Output the (X, Y) coordinate of the center of the cell containing the given text.  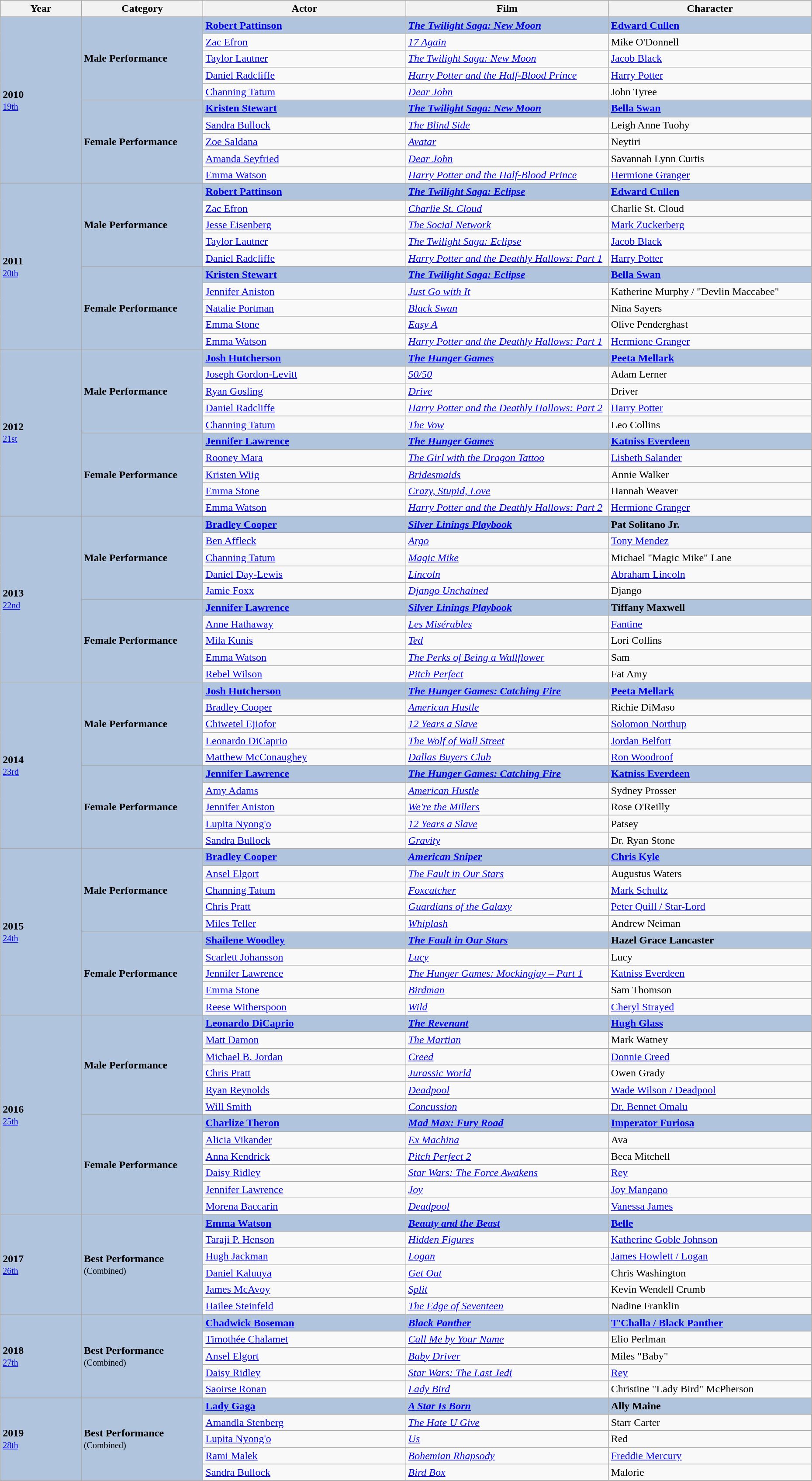
The Hate U Give (507, 1422)
Saoirse Ronan (304, 1389)
Rose O'Reilly (710, 807)
17 Again (507, 42)
Chadwick Boseman (304, 1323)
Ally Maine (710, 1406)
The Blind Side (507, 125)
Neytiri (710, 142)
Ryan Gosling (304, 391)
Beauty and the Beast (507, 1223)
Magic Mike (507, 558)
The Perks of Being a Wallflower (507, 657)
Michael B. Jordan (304, 1057)
Jamie Foxx (304, 591)
Savannah Lynn Curtis (710, 158)
Lady Bird (507, 1389)
Solomon Northup (710, 724)
Scarlett Johansson (304, 957)
Get Out (507, 1273)
Dr. Ryan Stone (710, 840)
Leigh Anne Tuohy (710, 125)
Call Me by Your Name (507, 1339)
Django Unchained (507, 591)
Ava (710, 1140)
201625th (41, 1115)
Bohemian Rhapsody (507, 1456)
Category (142, 9)
The Girl with the Dragon Tattoo (507, 458)
Hugh Glass (710, 1023)
201120th (41, 267)
Kristen Wiig (304, 474)
Lady Gaga (304, 1406)
Starr Carter (710, 1422)
Jordan Belfort (710, 741)
Rami Malek (304, 1456)
John Tyree (710, 92)
Sydney Prosser (710, 791)
Star Wars: The Last Jedi (507, 1373)
Malorie (710, 1472)
Wild (507, 1006)
Matt Damon (304, 1040)
Pitch Perfect (507, 674)
Birdman (507, 990)
Joy (507, 1190)
Anne Hathaway (304, 624)
Driver (710, 391)
Hazel Grace Lancaster (710, 940)
Reese Witherspoon (304, 1006)
Cheryl Strayed (710, 1006)
Black Swan (507, 308)
Zoe Saldana (304, 142)
Amy Adams (304, 791)
Christine "Lady Bird" McPherson (710, 1389)
Adam Lerner (710, 375)
Hailee Steinfeld (304, 1306)
Whiplash (507, 923)
Pitch Perfect 2 (507, 1156)
Anna Kendrick (304, 1156)
We're the Millers (507, 807)
Hidden Figures (507, 1239)
The Martian (507, 1040)
Film (507, 9)
Lincoln (507, 574)
Chris Washington (710, 1273)
James McAvoy (304, 1290)
Vanessa James (710, 1206)
Abraham Lincoln (710, 574)
Beca Mitchell (710, 1156)
Katherine Murphy / "Devlin Maccabee" (710, 291)
Amandla Stenberg (304, 1422)
Mark Zuckerberg (710, 225)
Peter Quill / Star-Lord (710, 907)
Morena Baccarin (304, 1206)
The Vow (507, 424)
Hannah Weaver (710, 491)
Andrew Neiman (710, 923)
Bird Box (507, 1472)
A Star Is Born (507, 1406)
Tony Mendez (710, 541)
Annie Walker (710, 474)
Daniel Day-Lewis (304, 574)
T'Challa / Black Panther (710, 1323)
Will Smith (304, 1106)
Mark Watney (710, 1040)
Easy A (507, 325)
Mike O'Donnell (710, 42)
The Edge of Seventeen (507, 1306)
201322nd (41, 600)
Rebel Wilson (304, 674)
50/50 (507, 375)
Owen Grady (710, 1073)
Lisbeth Salander (710, 458)
Patsey (710, 824)
The Social Network (507, 225)
Ron Woodroof (710, 757)
Lori Collins (710, 641)
Sam Thomson (710, 990)
Mila Kunis (304, 641)
201423rd (41, 766)
Donnie Creed (710, 1057)
Guardians of the Galaxy (507, 907)
Michael "Magic Mike" Lane (710, 558)
Star Wars: The Force Awakens (507, 1173)
Ryan Reynolds (304, 1090)
Kevin Wendell Crumb (710, 1290)
Us (507, 1439)
Charlize Theron (304, 1123)
Character (710, 9)
Hugh Jackman (304, 1256)
Gravity (507, 840)
Belle (710, 1223)
Concussion (507, 1106)
Shailene Woodley (304, 940)
Taraji P. Henson (304, 1239)
Olive Penderghast (710, 325)
Miles "Baby" (710, 1356)
Richie DiMaso (710, 707)
Black Panther (507, 1323)
Joseph Gordon-Levitt (304, 375)
Drive (507, 391)
Elio Perlman (710, 1339)
Rooney Mara (304, 458)
Pat Solitano Jr. (710, 524)
Baby Driver (507, 1356)
Chiwetel Ejiofor (304, 724)
Augustus Waters (710, 874)
Ted (507, 641)
Foxcatcher (507, 890)
201726th (41, 1264)
Nina Sayers (710, 308)
Year (41, 9)
Fat Amy (710, 674)
201221st (41, 433)
Red (710, 1439)
Nadine Franklin (710, 1306)
The Wolf of Wall Street (507, 741)
Katherine Goble Johnson (710, 1239)
201928th (41, 1439)
Leo Collins (710, 424)
American Sniper (507, 857)
Tiffany Maxwell (710, 607)
Creed (507, 1057)
Django (710, 591)
Chris Kyle (710, 857)
The Hunger Games: Mockingjay – Part 1 (507, 973)
Split (507, 1290)
201019th (41, 101)
The Revenant (507, 1023)
Just Go with It (507, 291)
Dallas Buyers Club (507, 757)
Alicia Vikander (304, 1140)
Bridesmaids (507, 474)
Les Misérables (507, 624)
Crazy, Stupid, Love (507, 491)
James Howlett / Logan (710, 1256)
Mark Schultz (710, 890)
Freddie Mercury (710, 1456)
Avatar (507, 142)
201827th (41, 1356)
Mad Max: Fury Road (507, 1123)
Jesse Eisenberg (304, 225)
Matthew McConaughey (304, 757)
Jurassic World (507, 1073)
Wade Wilson / Deadpool (710, 1090)
Miles Teller (304, 923)
Argo (507, 541)
201524th (41, 932)
Imperator Furiosa (710, 1123)
Daniel Kaluuya (304, 1273)
Amanda Seyfried (304, 158)
Fantine (710, 624)
Ex Machina (507, 1140)
Dr. Bennet Omalu (710, 1106)
Timothée Chalamet (304, 1339)
Natalie Portman (304, 308)
Ben Affleck (304, 541)
Logan (507, 1256)
Joy Mangano (710, 1190)
Sam (710, 657)
Actor (304, 9)
